For the text-containing cell, return its midpoint in [X, Y] coordinate format. 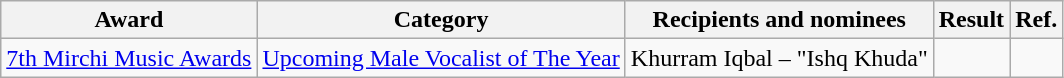
Recipients and nominees [779, 20]
7th Mirchi Music Awards [129, 58]
Khurram Iqbal – "Ishq Khuda" [779, 58]
Upcoming Male Vocalist of The Year [441, 58]
Result [971, 20]
Award [129, 20]
Category [441, 20]
Ref. [1036, 20]
